Extract the (x, y) coordinate from the center of the cell holding the provided text.  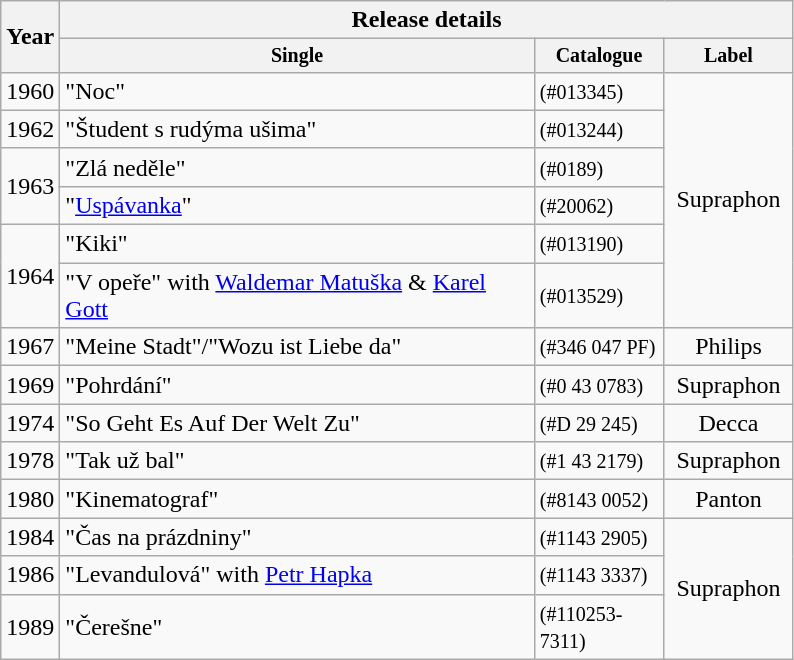
(#8143 0052) (598, 499)
1978 (30, 461)
1984 (30, 537)
(#0 43 0783) (598, 385)
(#013345) (598, 91)
(#1143 3337) (598, 575)
(#D 29 245) (598, 423)
Label (728, 56)
"Uspávanka" (297, 205)
Year (30, 37)
1989 (30, 626)
1986 (30, 575)
1967 (30, 347)
1969 (30, 385)
Single (297, 56)
(#013529) (598, 296)
Catalogue (598, 56)
"Noc" (297, 91)
Decca (728, 423)
"Tak už bal" (297, 461)
"Kiki" (297, 244)
Panton (728, 499)
1963 (30, 186)
Philips (728, 347)
(#1 43 2179) (598, 461)
"Zlá neděle" (297, 167)
(#0189) (598, 167)
"Levandulová" with Petr Hapka (297, 575)
(#1143 2905) (598, 537)
Release details (426, 20)
1962 (30, 129)
"Kinematograf" (297, 499)
"Študent s rudýma ušima" (297, 129)
1960 (30, 91)
1980 (30, 499)
"V opeře" with Waldemar Matuška & Karel Gott (297, 296)
"Pohrdání" (297, 385)
"So Geht Es Auf Der Welt Zu" (297, 423)
(#20062) (598, 205)
(#346 047 PF) (598, 347)
"Meine Stadt"/"Wozu ist Liebe da" (297, 347)
(#013244) (598, 129)
(#013190) (598, 244)
(#110253-7311) (598, 626)
1964 (30, 276)
"Čerešne" (297, 626)
1974 (30, 423)
"Čas na prázdniny" (297, 537)
